Determine the (X, Y) coordinate at the center of the cell enclosing the given text.  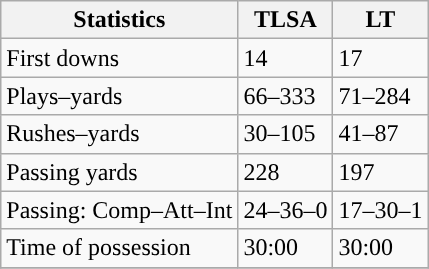
24–36–0 (286, 210)
Plays–yards (120, 96)
197 (380, 172)
Statistics (120, 20)
Passing: Comp–Att–Int (120, 210)
41–87 (380, 134)
30–105 (286, 134)
First downs (120, 58)
Rushes–yards (120, 134)
LT (380, 20)
TLSA (286, 20)
66–333 (286, 96)
14 (286, 58)
Passing yards (120, 172)
71–284 (380, 96)
Time of possession (120, 248)
17 (380, 58)
228 (286, 172)
17–30–1 (380, 210)
